Locate the cell with the specified text and output its (X, Y) center coordinate. 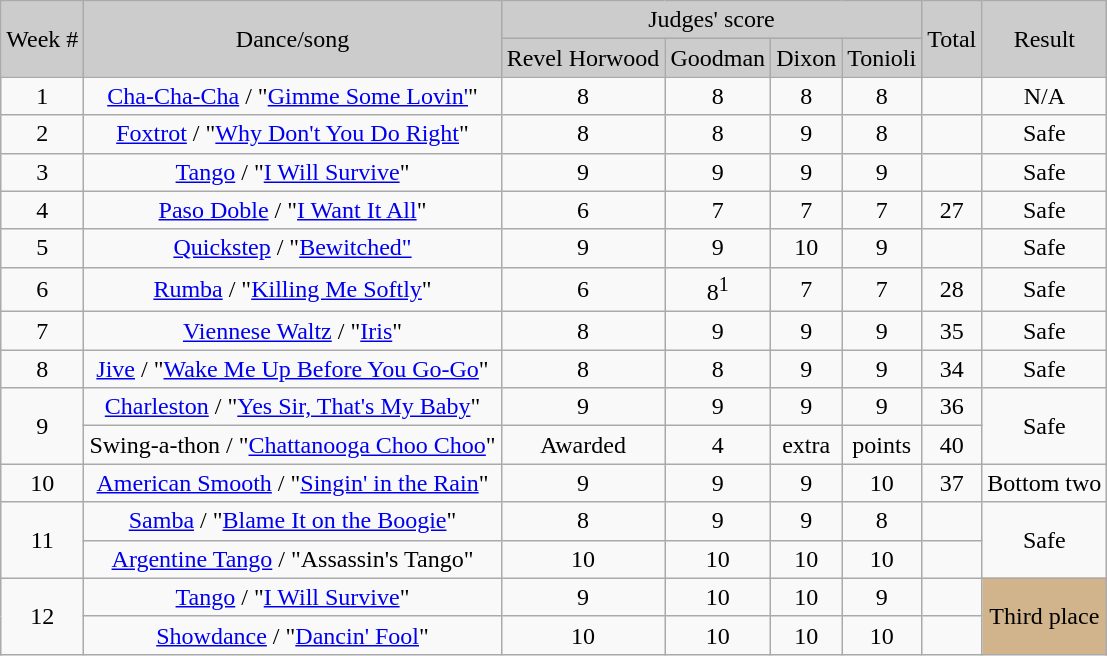
Quickstep / "Bewitched" (292, 248)
37 (952, 483)
2 (42, 134)
40 (952, 445)
3 (42, 172)
Foxtrot / "Why Don't You Do Right" (292, 134)
12 (42, 616)
5 (42, 248)
28 (952, 290)
N/A (1044, 96)
extra (806, 445)
Week # (42, 39)
27 (952, 210)
Tonioli (882, 58)
Cha-Cha-Cha / "Gimme Some Lovin'" (292, 96)
Result (1044, 39)
Showdance / "Dancin' Fool" (292, 635)
Revel Horwood (583, 58)
35 (952, 331)
points (882, 445)
Third place (1044, 616)
Samba / "Blame It on the Boogie" (292, 521)
Awarded (583, 445)
Viennese Waltz / "Iris" (292, 331)
34 (952, 369)
Argentine Tango / "Assassin's Tango" (292, 559)
American Smooth / "Singin' in the Rain" (292, 483)
Charleston / "Yes Sir, That's My Baby" (292, 407)
Dance/song (292, 39)
Dixon (806, 58)
Jive / "Wake Me Up Before You Go-Go" (292, 369)
Rumba / "Killing Me Softly" (292, 290)
Swing-a-thon / "Chattanooga Choo Choo" (292, 445)
1 (42, 96)
36 (952, 407)
Bottom two (1044, 483)
81 (718, 290)
Goodman (718, 58)
Judges' score (712, 20)
11 (42, 540)
Total (952, 39)
Paso Doble / "I Want It All" (292, 210)
